Return the [X, Y] coordinate for the center point of the cell that contains the specified text.  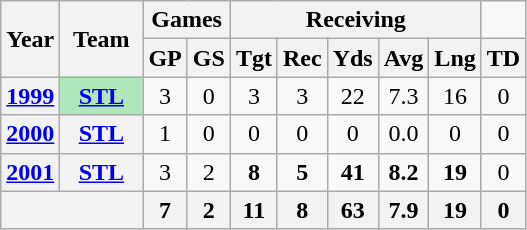
Tgt [254, 58]
41 [352, 172]
GS [208, 58]
16 [455, 96]
Avg [404, 58]
GP [165, 58]
11 [254, 210]
7.3 [404, 96]
Yds [352, 58]
63 [352, 210]
Year [30, 39]
7.9 [404, 210]
2000 [30, 134]
8.2 [404, 172]
22 [352, 96]
Lng [455, 58]
1 [165, 134]
0.0 [404, 134]
Rec [302, 58]
2001 [30, 172]
5 [302, 172]
Games [186, 20]
7 [165, 210]
1999 [30, 96]
TD [503, 58]
Team [102, 39]
Receiving [356, 20]
